Locate the cell with the specified text and output its (x, y) center coordinate. 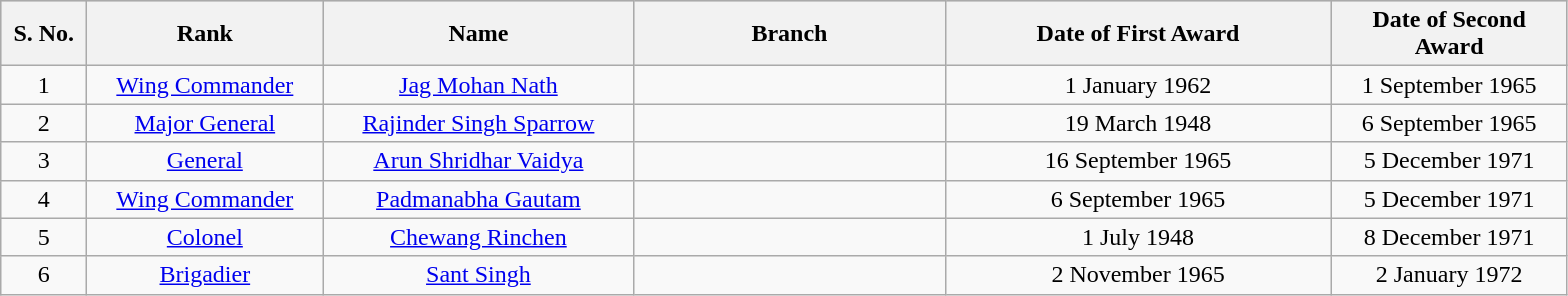
Rank (205, 34)
General (205, 161)
8 December 1971 (1449, 237)
Major General (205, 123)
Date of First Award (1138, 34)
2 January 1972 (1449, 275)
1 January 1962 (1138, 85)
6 (44, 275)
Chewang Rinchen (478, 237)
4 (44, 199)
Sant Singh (478, 275)
5 (44, 237)
16 September 1965 (1138, 161)
Arun Shridhar Vaidya (478, 161)
1 July 1948 (1138, 237)
2 (44, 123)
Jag Mohan Nath (478, 85)
Brigadier (205, 275)
1 September 1965 (1449, 85)
Colonel (205, 237)
Name (478, 34)
19 March 1948 (1138, 123)
Padmanabha Gautam (478, 199)
Rajinder Singh Sparrow (478, 123)
S. No. (44, 34)
3 (44, 161)
2 November 1965 (1138, 275)
Branch (790, 34)
1 (44, 85)
Date of Second Award (1449, 34)
